Return the [x, y] coordinate for the center point of the cell that contains the specified text.  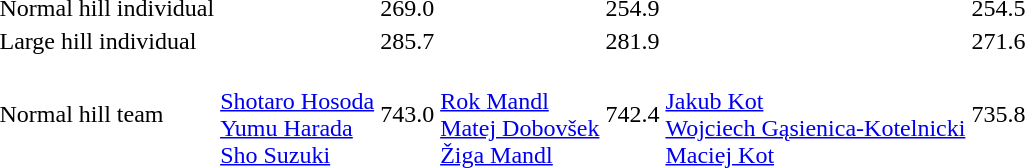
285.7 [408, 41]
281.9 [632, 41]
